Return the [X, Y] coordinate for the center point of the cell that contains the specified text.  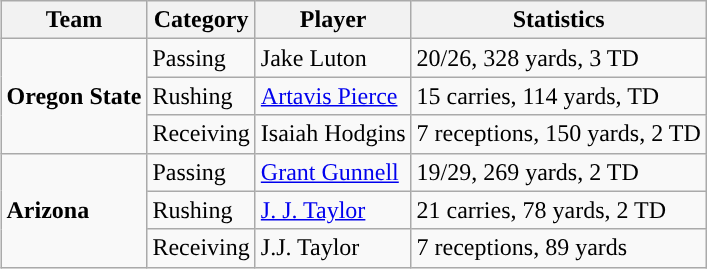
7 receptions, 89 yards [558, 248]
Arizona [74, 210]
Grant Gunnell [333, 172]
Statistics [558, 20]
J.J. Taylor [333, 248]
7 receptions, 150 yards, 2 TD [558, 134]
Jake Luton [333, 58]
20/26, 328 yards, 3 TD [558, 58]
15 carries, 114 yards, TD [558, 96]
Team [74, 20]
Isaiah Hodgins [333, 134]
Category [201, 20]
J. J. Taylor [333, 210]
19/29, 269 yards, 2 TD [558, 172]
21 carries, 78 yards, 2 TD [558, 210]
Player [333, 20]
Oregon State [74, 96]
Artavis Pierce [333, 96]
